Find where the given text appears and provide that cell's center as (X, Y) coordinate. 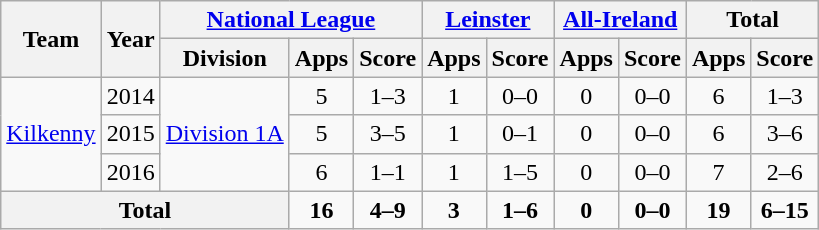
2014 (130, 96)
All-Ireland (620, 20)
2–6 (785, 172)
3–6 (785, 134)
Division (224, 58)
0–1 (520, 134)
3 (454, 210)
2016 (130, 172)
Division 1A (224, 134)
4–9 (388, 210)
1–5 (520, 172)
7 (718, 172)
19 (718, 210)
1–1 (388, 172)
1–6 (520, 210)
Leinster (488, 20)
Kilkenny (51, 134)
6–15 (785, 210)
3–5 (388, 134)
Year (130, 39)
National League (290, 20)
2015 (130, 134)
16 (321, 210)
Team (51, 39)
